Determine the (X, Y) coordinate at the center of the cell enclosing the given text.  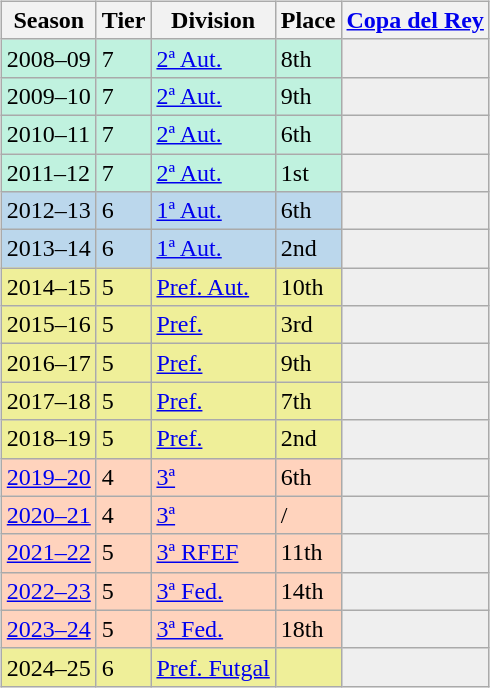
14th (308, 591)
2011–12 (48, 173)
2014–15 (48, 287)
/ (308, 515)
Tier (124, 20)
Pref. Futgal (213, 667)
1st (308, 173)
2017–18 (48, 401)
Pref. Aut. (213, 287)
2023–24 (48, 629)
2008–09 (48, 58)
Place (308, 20)
7th (308, 401)
3rd (308, 325)
10th (308, 287)
2024–25 (48, 667)
2012–13 (48, 211)
2013–14 (48, 249)
2015–16 (48, 325)
Copa del Rey (415, 20)
8th (308, 58)
2020–21 (48, 515)
2019–20 (48, 477)
2021–22 (48, 553)
Division (213, 20)
2009–10 (48, 96)
Season (48, 20)
2016–17 (48, 363)
18th (308, 629)
11th (308, 553)
2022–23 (48, 591)
2010–11 (48, 134)
3ª RFEF (213, 553)
2018–19 (48, 439)
